From the cell containing the given text, extract its center point as [X, Y] coordinate. 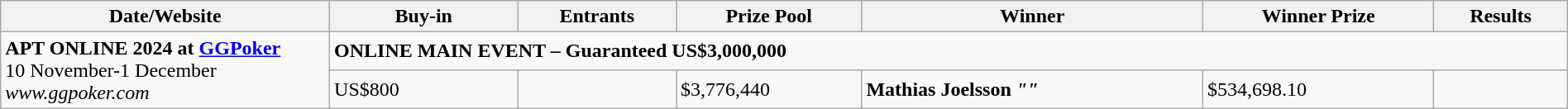
$534,698.10 [1318, 89]
Prize Pool [769, 17]
Date/Website [165, 17]
US$800 [423, 89]
APT ONLINE 2024 at GGPoker10 November-1 Decemberwww.ggpoker.com [165, 70]
Results [1501, 17]
ONLINE MAIN EVENT – Guaranteed US$3,000,000 [949, 51]
Buy-in [423, 17]
Winner [1032, 17]
Mathias Joelsson "" [1032, 89]
Entrants [597, 17]
Winner Prize [1318, 17]
$3,776,440 [769, 89]
